Return the (x, y) coordinate for the center point of the cell that contains the specified text.  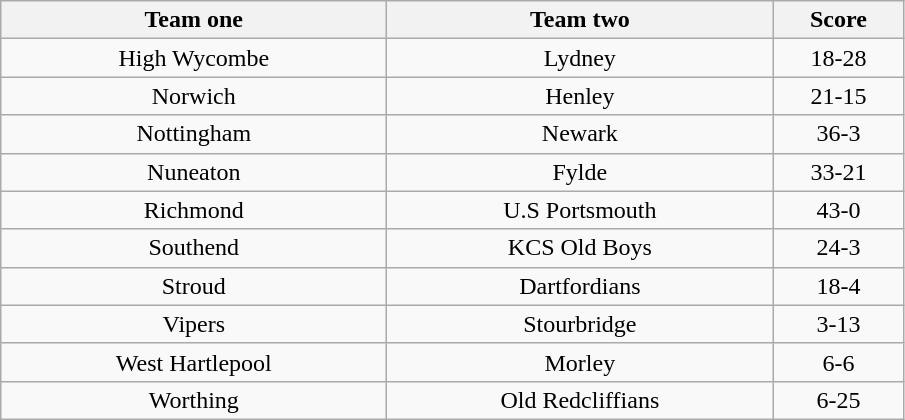
18-4 (838, 286)
Team two (580, 20)
Worthing (194, 400)
6-25 (838, 400)
Stourbridge (580, 324)
Lydney (580, 58)
Henley (580, 96)
Southend (194, 248)
Morley (580, 362)
Stroud (194, 286)
High Wycombe (194, 58)
Nottingham (194, 134)
21-15 (838, 96)
18-28 (838, 58)
West Hartlepool (194, 362)
Old Redcliffians (580, 400)
Norwich (194, 96)
Newark (580, 134)
3-13 (838, 324)
Score (838, 20)
KCS Old Boys (580, 248)
43-0 (838, 210)
Team one (194, 20)
Fylde (580, 172)
U.S Portsmouth (580, 210)
Nuneaton (194, 172)
Vipers (194, 324)
Dartfordians (580, 286)
6-6 (838, 362)
Richmond (194, 210)
36-3 (838, 134)
24-3 (838, 248)
33-21 (838, 172)
